Identify which cell holds the provided text, then report its (X, Y) central coordinate. 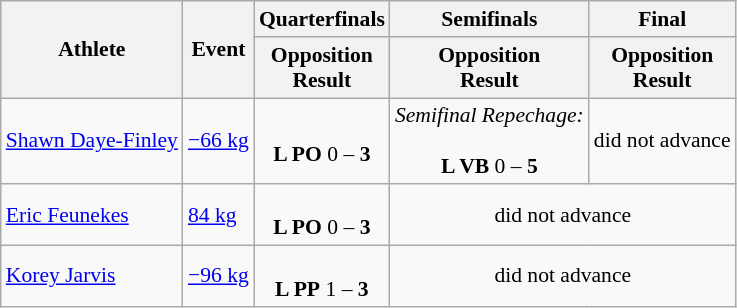
Semifinals (490, 19)
84 kg (218, 216)
Eric Feunekes (92, 216)
Athlete (92, 50)
Korey Jarvis (92, 276)
Event (218, 50)
Shawn Daye-Finley (92, 142)
−96 kg (218, 276)
Final (662, 19)
L PP 1 – 3 (322, 276)
−66 kg (218, 142)
Quarterfinals (322, 19)
Semifinal Repechage:L VB 0 – 5 (490, 142)
